Output the [X, Y] coordinate of the center of the cell containing the given text.  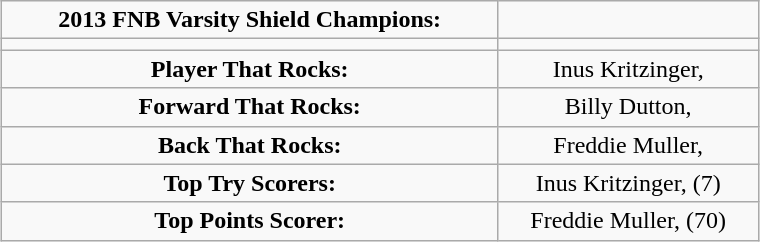
2013 FNB Varsity Shield Champions: [250, 20]
Inus Kritzinger, (7) [628, 183]
Top Points Scorer: [250, 221]
Player That Rocks: [250, 69]
Forward That Rocks: [250, 107]
Freddie Muller, [628, 145]
Top Try Scorers: [250, 183]
Freddie Muller, (70) [628, 221]
Back That Rocks: [250, 145]
Inus Kritzinger, [628, 69]
Billy Dutton, [628, 107]
